Search for the cell housing the specified text and yield its [x, y] center coordinate. 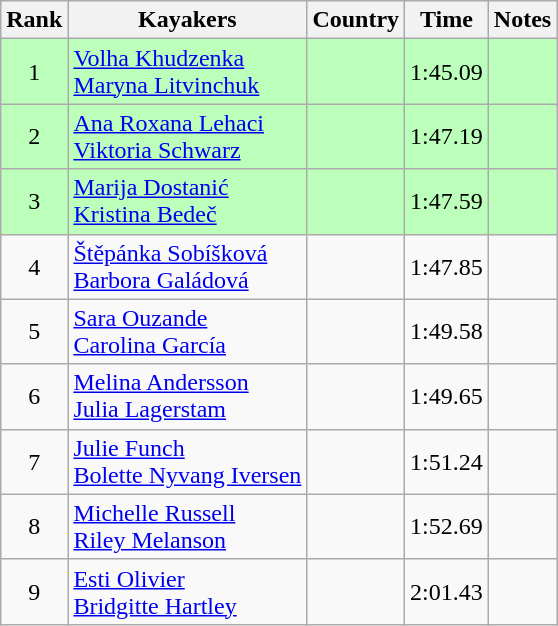
2:01.43 [447, 592]
1:52.69 [447, 526]
Country [356, 20]
Michelle RussellRiley Melanson [188, 526]
Štěpánka SobíškováBarbora Galádová [188, 266]
5 [34, 332]
Kayakers [188, 20]
2 [34, 136]
Ana Roxana LehaciViktoria Schwarz [188, 136]
1:47.59 [447, 202]
1:49.58 [447, 332]
1:47.19 [447, 136]
3 [34, 202]
1:49.65 [447, 396]
9 [34, 592]
7 [34, 462]
8 [34, 526]
1:47.85 [447, 266]
Time [447, 20]
1:45.09 [447, 72]
1 [34, 72]
6 [34, 396]
Sara OuzandeCarolina García [188, 332]
Julie FunchBolette Nyvang Iversen [188, 462]
Esti OlivierBridgitte Hartley [188, 592]
1:51.24 [447, 462]
Rank [34, 20]
Notes [522, 20]
Marija DostanićKristina Bedeč [188, 202]
4 [34, 266]
Melina AnderssonJulia Lagerstam [188, 396]
Volha KhudzenkaMaryna Litvinchuk [188, 72]
